Determine the (X, Y) coordinate at the center of the cell enclosing the given text.  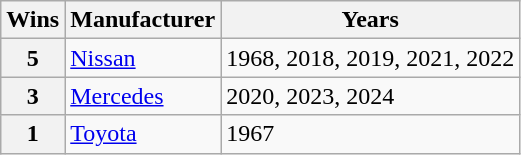
Wins (33, 20)
Nissan (143, 58)
1967 (370, 134)
1968, 2018, 2019, 2021, 2022 (370, 58)
Years (370, 20)
1 (33, 134)
Mercedes (143, 96)
Manufacturer (143, 20)
2020, 2023, 2024 (370, 96)
3 (33, 96)
Toyota (143, 134)
5 (33, 58)
